Find where the given text appears and provide that cell's center as [X, Y] coordinate. 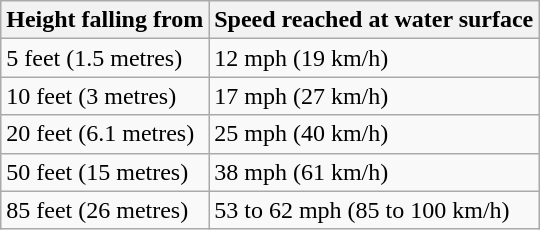
50 feet (15 metres) [105, 172]
5 feet (1.5 metres) [105, 58]
10 feet (3 metres) [105, 96]
12 mph (19 km/h) [374, 58]
Speed reached at water surface [374, 20]
Height falling from [105, 20]
38 mph (61 km/h) [374, 172]
17 mph (27 km/h) [374, 96]
25 mph (40 km/h) [374, 134]
85 feet (26 metres) [105, 210]
20 feet (6.1 metres) [105, 134]
53 to 62 mph (85 to 100 km/h) [374, 210]
